Provide the [x, y] coordinate of the cell's center where the given text is located.  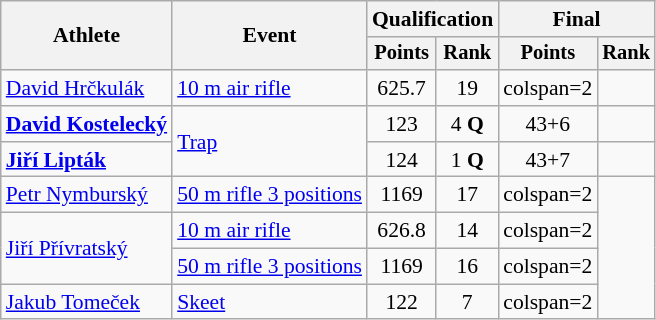
David Hrčkulák [86, 88]
16 [467, 267]
7 [467, 302]
122 [402, 302]
Trap [270, 142]
43+6 [548, 124]
Petr Nymburský [86, 195]
17 [467, 195]
Final [576, 19]
626.8 [402, 231]
43+7 [548, 160]
Jiří Přívratský [86, 248]
625.7 [402, 88]
123 [402, 124]
19 [467, 88]
Jiří Lipták [86, 160]
Event [270, 36]
Skeet [270, 302]
David Kostelecký [86, 124]
Jakub Tomeček [86, 302]
14 [467, 231]
Qualification [432, 19]
124 [402, 160]
Athlete [86, 36]
4 Q [467, 124]
1 Q [467, 160]
